For the text-containing cell, return its midpoint in (X, Y) coordinate format. 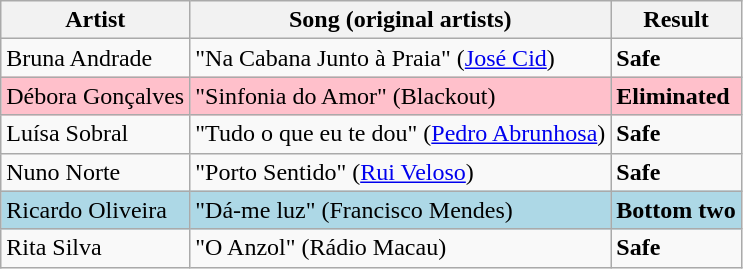
Ricardo Oliveira (96, 210)
Eliminated (676, 96)
Artist (96, 20)
Bottom two (676, 210)
"Sinfonia do Amor" (Blackout) (400, 96)
"O Anzol" (Rádio Macau) (400, 248)
"Na Cabana Junto à Praia" (José Cid) (400, 58)
"Tudo o que eu te dou" (Pedro Abrunhosa) (400, 134)
"Porto Sentido" (Rui Veloso) (400, 172)
Result (676, 20)
Nuno Norte (96, 172)
Song (original artists) (400, 20)
Luísa Sobral (96, 134)
Rita Silva (96, 248)
Débora Gonçalves (96, 96)
Bruna Andrade (96, 58)
"Dá-me luz" (Francisco Mendes) (400, 210)
